Capture the cell that displays the provided text and extract its [X, Y] central coordinate. 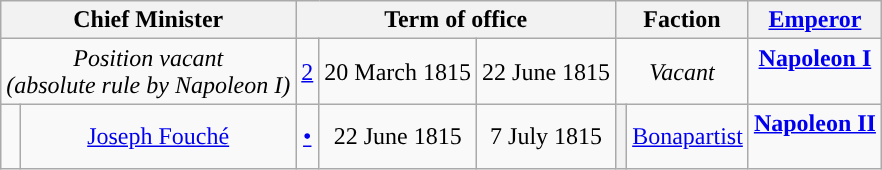
Faction [682, 20]
Emperor [814, 20]
2 [308, 72]
Term of office [456, 20]
Napoleon II [814, 136]
Position vacant(absolute rule by Napoleon I) [148, 72]
Bonapartist [688, 136]
20 March 1815 [398, 72]
Chief Minister [148, 20]
• [308, 136]
Napoleon I [814, 72]
7 July 1815 [546, 136]
Joseph Fouché [158, 136]
Vacant [682, 72]
